Output the [X, Y] coordinate of the center of the cell containing the given text.  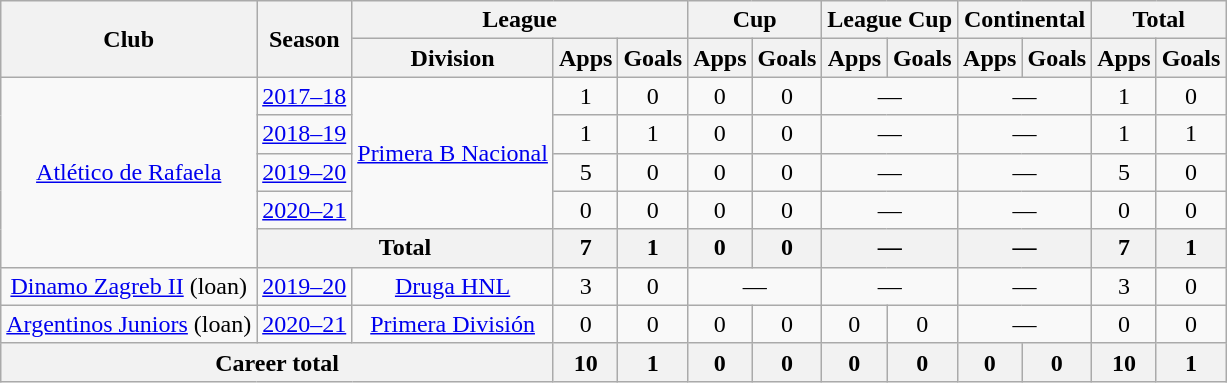
League Cup [890, 20]
Career total [278, 362]
Cup [755, 20]
2018–19 [304, 134]
2017–18 [304, 96]
Season [304, 39]
Dinamo Zagreb II (loan) [129, 286]
Atlético de Rafaela [129, 172]
Primera B Nacional [453, 153]
Argentinos Juniors (loan) [129, 324]
Division [453, 58]
Continental [1025, 20]
Druga HNL [453, 286]
Club [129, 39]
Primera División [453, 324]
League [520, 20]
